Identify which cell holds the provided text, then report its [X, Y] central coordinate. 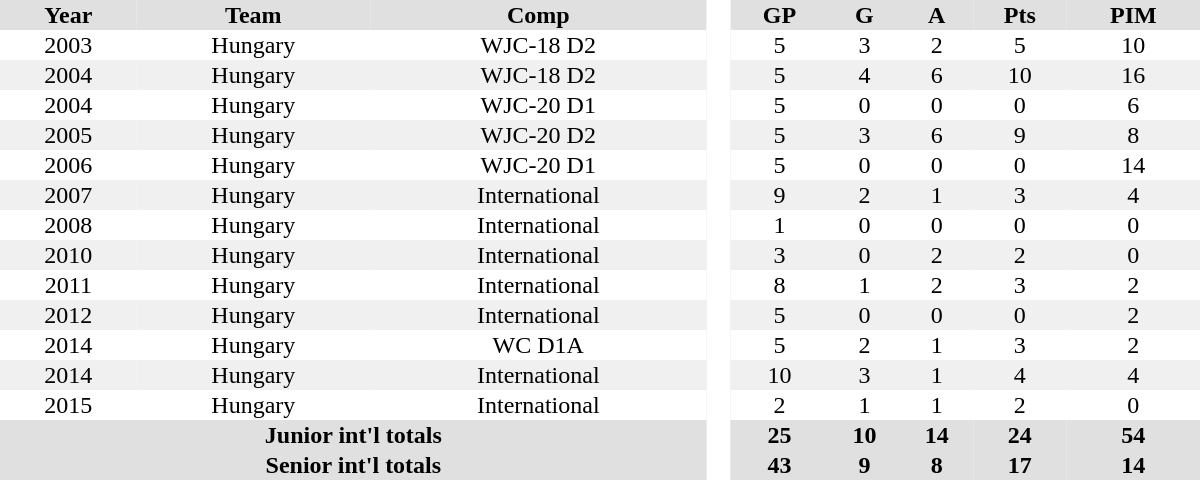
2010 [68, 255]
A [937, 15]
Junior int'l totals [354, 435]
2008 [68, 225]
2005 [68, 135]
Senior int'l totals [354, 465]
PIM [1134, 15]
2007 [68, 195]
Comp [538, 15]
17 [1020, 465]
WC D1A [538, 345]
24 [1020, 435]
2012 [68, 315]
54 [1134, 435]
25 [780, 435]
Year [68, 15]
2006 [68, 165]
G [864, 15]
Pts [1020, 15]
16 [1134, 75]
WJC-20 D2 [538, 135]
Team [254, 15]
2003 [68, 45]
2011 [68, 285]
43 [780, 465]
GP [780, 15]
2015 [68, 405]
